Locate the cell with the specified text and output its [X, Y] center coordinate. 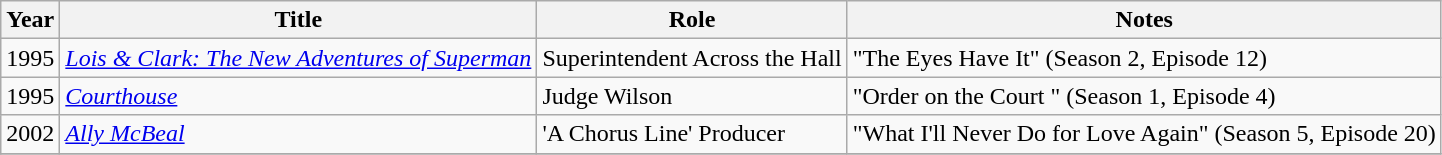
Title [298, 20]
Lois & Clark: The New Adventures of Superman [298, 58]
Ally McBeal [298, 134]
"The Eyes Have It" (Season 2, Episode 12) [1144, 58]
Superintendent Across the Hall [692, 58]
"Order on the Court " (Season 1, Episode 4) [1144, 96]
2002 [30, 134]
Year [30, 20]
"What I'll Never Do for Love Again" (Season 5, Episode 20) [1144, 134]
Courthouse [298, 96]
Judge Wilson [692, 96]
Role [692, 20]
Notes [1144, 20]
'A Chorus Line' Producer [692, 134]
